Locate the cell with the specified text and output its [x, y] center coordinate. 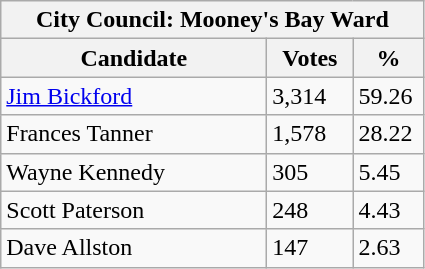
Frances Tanner [134, 134]
Votes [310, 58]
Scott Paterson [134, 210]
City Council: Mooney's Bay Ward [212, 20]
59.26 [388, 96]
248 [310, 210]
Wayne Kennedy [134, 172]
5.45 [388, 172]
% [388, 58]
4.43 [388, 210]
28.22 [388, 134]
3,314 [310, 96]
Jim Bickford [134, 96]
1,578 [310, 134]
Candidate [134, 58]
147 [310, 248]
305 [310, 172]
2.63 [388, 248]
Dave Allston [134, 248]
